Search for the cell housing the specified text and yield its [X, Y] center coordinate. 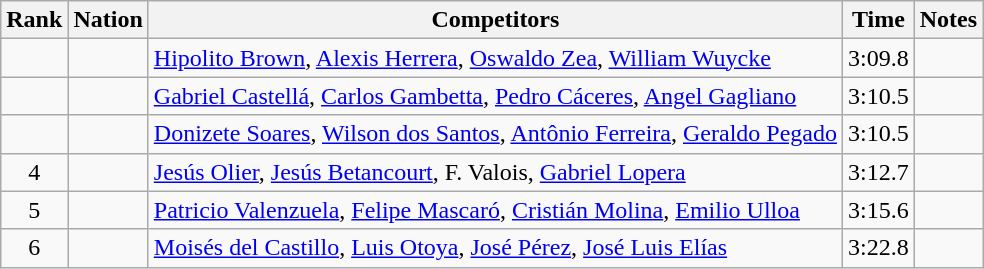
3:22.8 [879, 248]
3:15.6 [879, 210]
3:09.8 [879, 58]
Patricio Valenzuela, Felipe Mascaró, Cristián Molina, Emilio Ulloa [495, 210]
Gabriel Castellá, Carlos Gambetta, Pedro Cáceres, Angel Gagliano [495, 96]
4 [34, 172]
Competitors [495, 20]
5 [34, 210]
Time [879, 20]
Hipolito Brown, Alexis Herrera, Oswaldo Zea, William Wuycke [495, 58]
Donizete Soares, Wilson dos Santos, Antônio Ferreira, Geraldo Pegado [495, 134]
6 [34, 248]
Notes [948, 20]
3:12.7 [879, 172]
Rank [34, 20]
Moisés del Castillo, Luis Otoya, José Pérez, José Luis Elías [495, 248]
Nation [108, 20]
Jesús Olier, Jesús Betancourt, F. Valois, Gabriel Lopera [495, 172]
